Return the (X, Y) coordinate for the center point of the cell that contains the specified text.  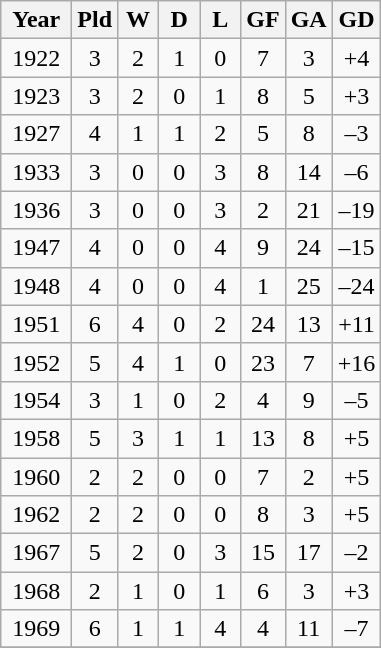
–5 (356, 400)
GD (356, 20)
Year (36, 20)
1960 (36, 477)
–15 (356, 248)
Pld (95, 20)
1952 (36, 362)
14 (308, 172)
23 (263, 362)
1968 (36, 591)
21 (308, 210)
1927 (36, 134)
1922 (36, 58)
–6 (356, 172)
+16 (356, 362)
11 (308, 629)
–7 (356, 629)
W (138, 20)
–3 (356, 134)
17 (308, 553)
–2 (356, 553)
1936 (36, 210)
GA (308, 20)
+11 (356, 324)
1933 (36, 172)
1947 (36, 248)
D (180, 20)
1948 (36, 286)
1967 (36, 553)
+4 (356, 58)
25 (308, 286)
1958 (36, 438)
–19 (356, 210)
1969 (36, 629)
1923 (36, 96)
–24 (356, 286)
L (220, 20)
15 (263, 553)
GF (263, 20)
1951 (36, 324)
1962 (36, 515)
1954 (36, 400)
